Detect which cell encompasses the target text, then output its (X, Y) center coordinate. 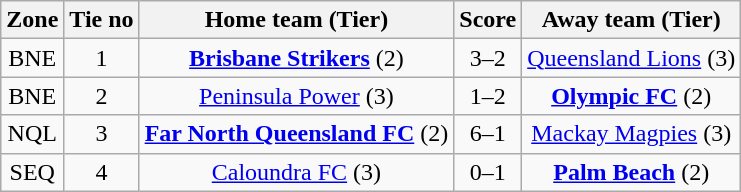
Away team (Tier) (632, 20)
0–1 (488, 172)
Caloundra FC (3) (296, 172)
SEQ (32, 172)
NQL (32, 134)
Brisbane Strikers (2) (296, 58)
6–1 (488, 134)
Mackay Magpies (3) (632, 134)
Far North Queensland FC (2) (296, 134)
Peninsula Power (3) (296, 96)
3–2 (488, 58)
Olympic FC (2) (632, 96)
Tie no (102, 20)
Home team (Tier) (296, 20)
Palm Beach (2) (632, 172)
2 (102, 96)
Zone (32, 20)
1 (102, 58)
Score (488, 20)
1–2 (488, 96)
4 (102, 172)
Queensland Lions (3) (632, 58)
3 (102, 134)
